Find where the given text appears and provide that cell's center as [X, Y] coordinate. 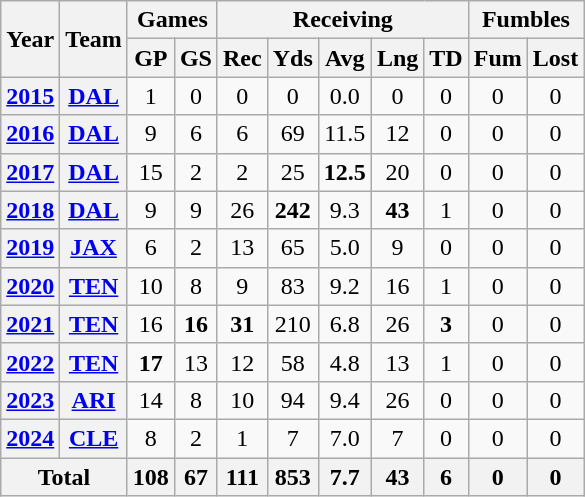
Rec [242, 58]
11.5 [344, 134]
2022 [30, 362]
2015 [30, 96]
ARI [94, 400]
14 [150, 400]
69 [292, 134]
210 [292, 324]
2016 [30, 134]
242 [292, 210]
9.3 [344, 210]
15 [150, 172]
JAX [94, 248]
2024 [30, 438]
Lng [397, 58]
20 [397, 172]
3 [446, 324]
65 [292, 248]
5.0 [344, 248]
108 [150, 477]
2023 [30, 400]
2021 [30, 324]
CLE [94, 438]
9.2 [344, 286]
Team [94, 39]
31 [242, 324]
2017 [30, 172]
Fum [498, 58]
Year [30, 39]
Total [64, 477]
12.5 [344, 172]
25 [292, 172]
0.0 [344, 96]
Avg [344, 58]
6.8 [344, 324]
58 [292, 362]
83 [292, 286]
9.4 [344, 400]
94 [292, 400]
7.0 [344, 438]
GP [150, 58]
17 [150, 362]
2020 [30, 286]
TD [446, 58]
Receiving [342, 20]
67 [196, 477]
Lost [555, 58]
Fumbles [526, 20]
2018 [30, 210]
111 [242, 477]
Games [172, 20]
4.8 [344, 362]
2019 [30, 248]
7.7 [344, 477]
853 [292, 477]
GS [196, 58]
Yds [292, 58]
